Determine the (X, Y) coordinate at the center of the cell enclosing the given text.  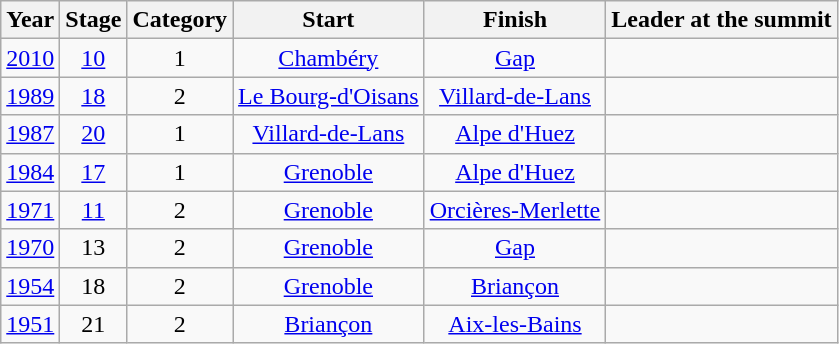
Chambéry (329, 58)
Stage (94, 20)
1951 (30, 324)
Start (329, 20)
1987 (30, 134)
1989 (30, 96)
17 (94, 172)
1954 (30, 286)
21 (94, 324)
1971 (30, 210)
2010 (30, 58)
1970 (30, 248)
Year (30, 20)
Aix-les-Bains (515, 324)
11 (94, 210)
Leader at the summit (722, 20)
Le Bourg-d'Oisans (329, 96)
10 (94, 58)
20 (94, 134)
Category (180, 20)
13 (94, 248)
Finish (515, 20)
1984 (30, 172)
Orcières-Merlette (515, 210)
